Extract the [X, Y] coordinate from the center of the cell holding the provided text.  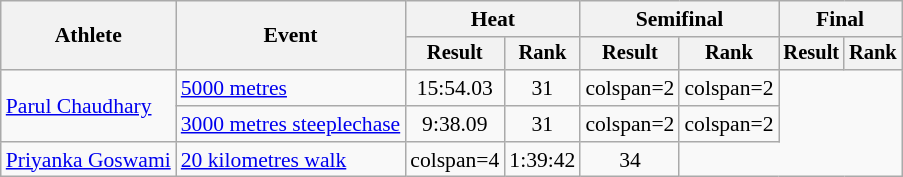
5000 metres [291, 88]
Semifinal [679, 19]
Heat [492, 19]
Final [840, 19]
Parul Chaudhary [88, 106]
Event [291, 36]
15:54.03 [454, 88]
3000 metres steeplechase [291, 124]
Athlete [88, 36]
9:38.09 [454, 124]
